Determine the [x, y] coordinate at the center of the cell enclosing the given text.  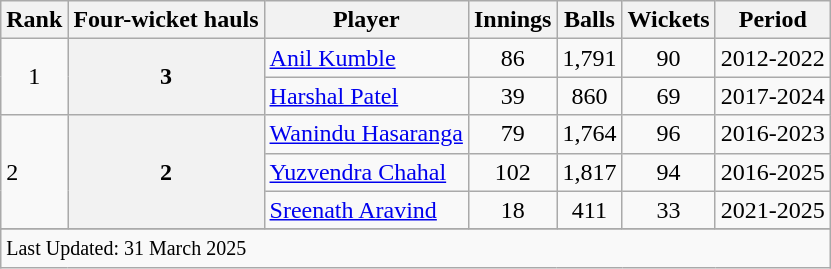
1,791 [590, 58]
79 [512, 134]
18 [512, 210]
1,764 [590, 134]
39 [512, 96]
69 [668, 96]
2016-2025 [772, 172]
Wickets [668, 20]
860 [590, 96]
1 [34, 77]
Sreenath Aravind [366, 210]
411 [590, 210]
Harshal Patel [366, 96]
Wanindu Hasaranga [366, 134]
2016-2023 [772, 134]
Last Updated: 31 March 2025 [416, 248]
Period [772, 20]
Player [366, 20]
96 [668, 134]
102 [512, 172]
90 [668, 58]
Innings [512, 20]
Anil Kumble [366, 58]
86 [512, 58]
2017-2024 [772, 96]
3 [166, 77]
33 [668, 210]
Balls [590, 20]
94 [668, 172]
Yuzvendra Chahal [366, 172]
Rank [34, 20]
2021-2025 [772, 210]
1,817 [590, 172]
Four-wicket hauls [166, 20]
2012-2022 [772, 58]
